Search for the cell housing the specified text and yield its (X, Y) center coordinate. 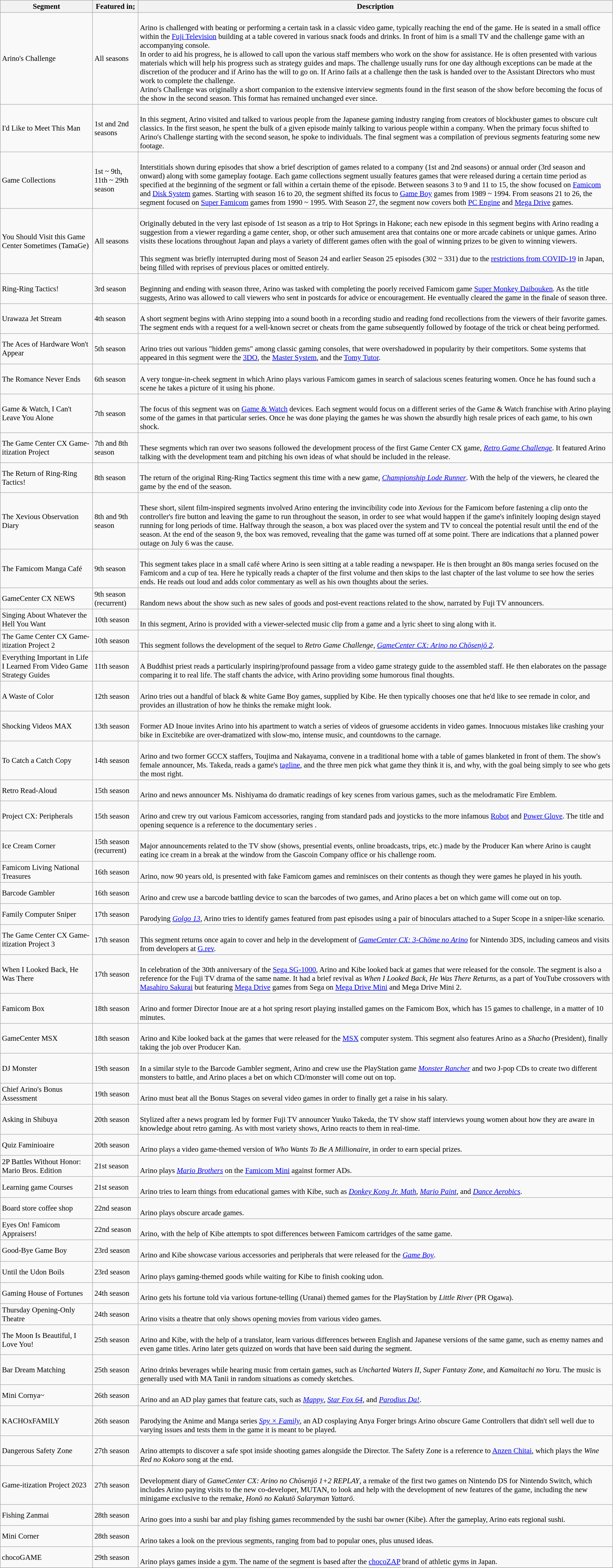
Mini Cornya~ (46, 1396)
Arino plays obscure arcade games. (375, 1208)
Shocking Videos MAX (46, 726)
Bar Dream Matching (46, 1370)
Thursday Opening-Only Theatre (46, 1314)
Arino and Kibe showcase various accessories and peripherals that were released for the Game Boy. (375, 1251)
13th season (115, 726)
Dangerous Safety Zone (46, 1451)
1st ~ 9th, 11th ~ 29th season (115, 181)
This segment follows the development of the sequel to Retro Game Challenge, GameCenter CX: Arino no Chōsenjō 2. (375, 641)
Singing About Whatever the Hell You Want (46, 620)
Arino's Challenge (46, 59)
8th season (115, 478)
KACHOxFAMILY (46, 1421)
To Catch a Catch Copy (46, 761)
Arino, with the help of Kibe attempts to spot differences between Famicom cartridges of the same game. (375, 1229)
Until the Udon Boils (46, 1272)
Famicom Living National Treasures (46, 872)
Family Computer Sniper (46, 914)
Arino and an AD play games that feature cats, such as Mappy, Star Fox 64, and Parodius Da!. (375, 1396)
GameCenter MSX (46, 1038)
Arino and crew use a barcode battling device to scan the barcodes of two games, and Arino places a bet on which game will come out on top. (375, 893)
Fishing Zanmai (46, 1515)
Arino visits a theatre that only shows opening movies from various video games. (375, 1314)
4th season (115, 319)
Project CX: Peripherals (46, 816)
Ring-Ring Tactics! (46, 289)
Description (375, 7)
Game & Watch, I Can't Leave You Alone (46, 413)
Arino plays a video game-themed version of Who Wants To Be A Millionaire, in order to earn special prizes. (375, 1145)
29th season (115, 1557)
Ice Cream Corner (46, 846)
Game-itization Project 2023 (46, 1485)
Game Collections (46, 181)
Featured in; (115, 7)
Asking in Shibuya (46, 1120)
Arino and news announcer Ms. Nishiyama do dramatic readings of key scenes from various games, such as the melodramatic Fire Emblem. (375, 791)
Everything Important in Life I Learned From Video Game Strategy Guides (46, 666)
Arino gets his fortune told via various fortune-telling (Uranai) themed games for the PlayStation by Little River (PR Ogawa). (375, 1293)
In this segment, Arino is provided with a viewer-selected music clip from a game and a lyric sheet to sing along with it. (375, 620)
1st and 2nd seasons (115, 128)
When I Looked Back, He Was There (46, 974)
Quiz Faminioaire (46, 1145)
2P Battles Without Honor: Mario Bros. Edition (46, 1166)
Arino goes into a sushi bar and play fishing games recommended by the sushi bar owner (Kibe). After the gameplay, Arino eats regional sushi. (375, 1515)
GameCenter CX NEWS (46, 598)
7th and 8th season (115, 448)
Board store coffee shop (46, 1208)
5th season (115, 349)
I'd Like to Meet This Man (46, 128)
The Xevious Observation Diary (46, 521)
chocoGAME (46, 1557)
The Game Center CX Game-itization Project 2 (46, 641)
11th season (115, 666)
12th season (115, 696)
Barcode Gambler (46, 893)
Arino must beat all the Bonus Stages on several video games in order to finally get a raise in his salary. (375, 1094)
Eyes On! Famicom Appraisers! (46, 1229)
Arino, now 90 years old, is presented with fake Famicom games and reminisces on their contents as though they were games he played in his youth. (375, 872)
7th season (115, 413)
15th season (recurrent) (115, 846)
Learning game Courses (46, 1187)
Arino tries to learn things from educational games with Kibe, such as Donkey Kong Jr. Math, Mario Paint, and Dance Aerobics. (375, 1187)
Good-Bye Game Boy (46, 1251)
Gaming House of Fortunes (46, 1293)
The Aces of Hardware Won't Appear (46, 349)
3rd season (115, 289)
You Should Visit this Game Center Sometimes (TamaGe) (46, 241)
Arino takes a look on the previous segments, ranging from bad to popular ones, plus unused ideas. (375, 1536)
DJ Monster (46, 1068)
9th season (recurrent) (115, 598)
A Waste of Color (46, 696)
Retro Read-Aloud (46, 791)
9th season (115, 569)
The Famicom Manga Café (46, 569)
Random news about the show such as new sales of goods and post-event reactions related to the show, narrated by Fuji TV announcers. (375, 598)
The Return of Ring-Ring Tactics! (46, 478)
Mini Corner (46, 1536)
Segment (46, 7)
Arino plays gaming-themed goods while waiting for Kibe to finish cooking udon. (375, 1272)
8th and 9th season (115, 521)
The Game Center CX Game-itization Project (46, 448)
Chief Arino's Bonus Assessment (46, 1094)
Arino plays games inside a gym. The name of the segment is based after the chocoZAP brand of athletic gyms in Japan. (375, 1557)
Urawaza Jet Stream (46, 319)
Arino plays Mario Brothers on the Famicom Mini against former ADs. (375, 1166)
The Moon Is Beautiful, I Love You! (46, 1340)
Famicom Box (46, 1008)
6th season (115, 379)
14th season (115, 761)
The Game Center CX Game-itization Project 3 (46, 940)
The Romance Never Ends (46, 379)
